Detect which cell encompasses the target text, then output its [X, Y] center coordinate. 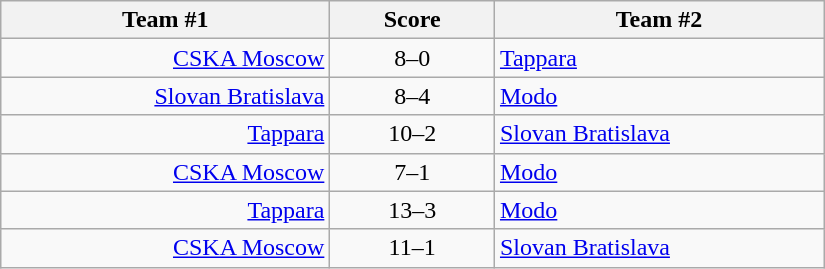
8–4 [412, 96]
10–2 [412, 134]
11–1 [412, 248]
8–0 [412, 58]
Team #2 [658, 20]
7–1 [412, 172]
Score [412, 20]
13–3 [412, 210]
Team #1 [166, 20]
